Find where the given text appears and provide that cell's center as (X, Y) coordinate. 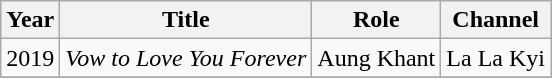
Year (30, 20)
Channel (496, 20)
Role (376, 20)
Aung Khant (376, 58)
La La Kyi (496, 58)
Vow to Love You Forever (186, 58)
2019 (30, 58)
Title (186, 20)
